Search for the cell housing the specified text and yield its [X, Y] center coordinate. 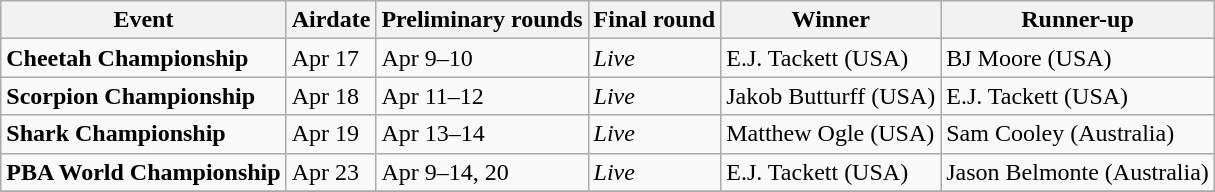
Winner [831, 20]
Apr 17 [331, 58]
Scorpion Championship [144, 96]
Matthew Ogle (USA) [831, 134]
Jakob Butturff (USA) [831, 96]
Jason Belmonte (Australia) [1078, 172]
Preliminary rounds [482, 20]
Event [144, 20]
Apr 23 [331, 172]
Final round [654, 20]
Apr 19 [331, 134]
Apr 18 [331, 96]
Shark Championship [144, 134]
Airdate [331, 20]
Apr 9–10 [482, 58]
BJ Moore (USA) [1078, 58]
Apr 13–14 [482, 134]
Sam Cooley (Australia) [1078, 134]
Apr 11–12 [482, 96]
Runner-up [1078, 20]
PBA World Championship [144, 172]
Cheetah Championship [144, 58]
Apr 9–14, 20 [482, 172]
